Scan for the cell matching the given text and deliver its (x, y) coordinate at center. 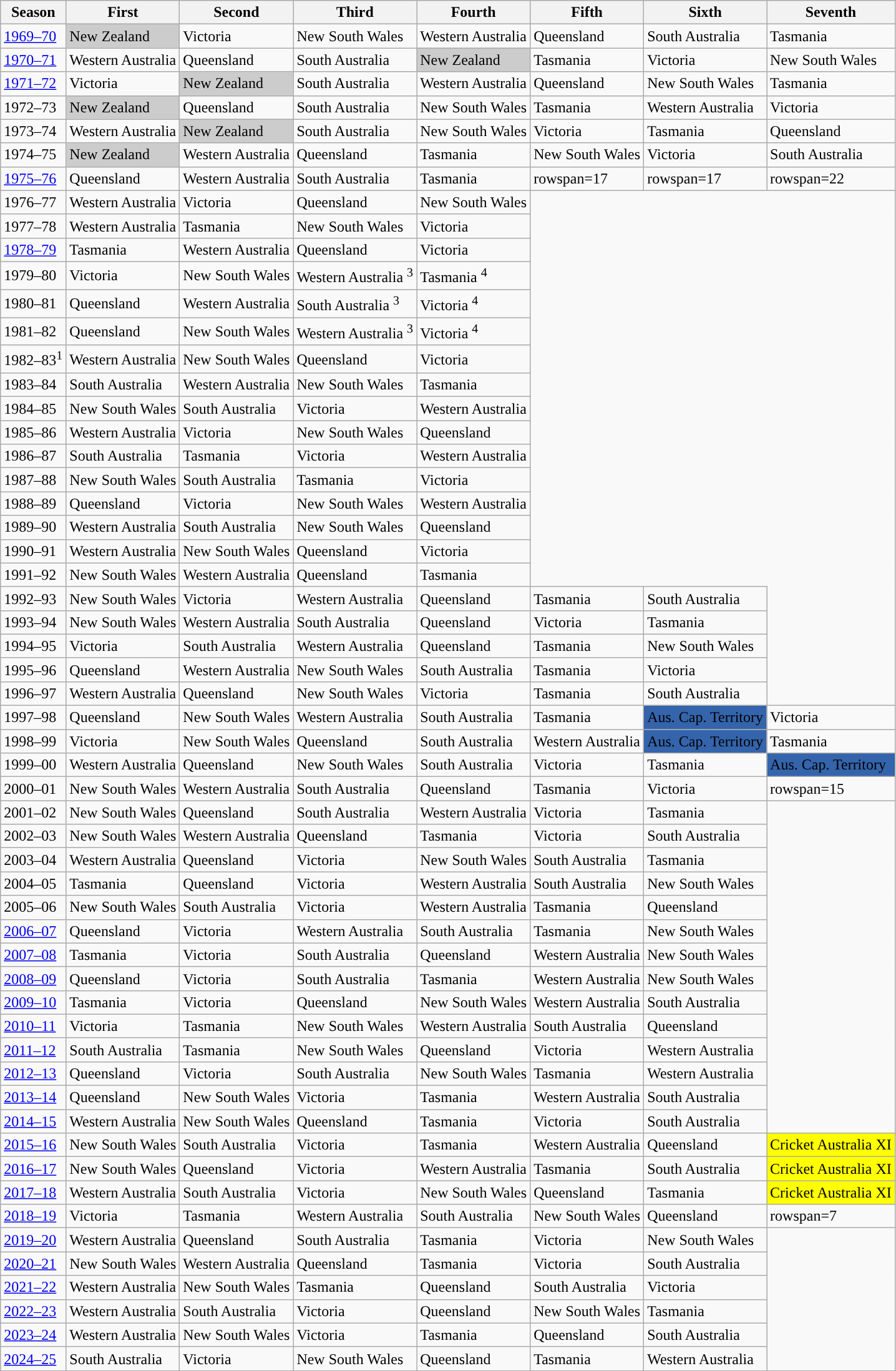
2016–17 (34, 1169)
1983–84 (34, 385)
Third (355, 12)
2006–07 (34, 931)
Sixth (705, 12)
2004–05 (34, 884)
2007–08 (34, 955)
1992–93 (34, 598)
2005–06 (34, 907)
1998–99 (34, 741)
2023–24 (34, 1335)
2017–18 (34, 1193)
Tasmania 4 (474, 276)
2014–15 (34, 1121)
2022–23 (34, 1311)
1973–74 (34, 131)
1980–81 (34, 303)
1986–87 (34, 456)
rowspan=22 (831, 178)
1990–91 (34, 551)
1970–71 (34, 60)
1994–95 (34, 646)
1989–90 (34, 527)
1972–73 (34, 107)
1999–00 (34, 765)
2002–03 (34, 836)
2021–22 (34, 1287)
1975–76 (34, 178)
1991–92 (34, 575)
1974–75 (34, 155)
2008–09 (34, 978)
Fifth (587, 12)
Season (34, 12)
1988–89 (34, 504)
2020–21 (34, 1264)
2001–02 (34, 812)
2013–14 (34, 1098)
First (123, 12)
rowspan=15 (831, 789)
2012–13 (34, 1073)
1985–86 (34, 432)
2009–10 (34, 1002)
1997–98 (34, 718)
1993–94 (34, 622)
Seventh (831, 12)
2010–11 (34, 1026)
Second (236, 12)
1969–70 (34, 36)
1971–72 (34, 84)
2018–19 (34, 1216)
1981–82 (34, 332)
1978–79 (34, 250)
2000–01 (34, 789)
1995–96 (34, 670)
1982–831 (34, 359)
1977–78 (34, 226)
South Australia 3 (355, 303)
Fourth (474, 12)
2019–20 (34, 1240)
2011–12 (34, 1050)
1987–88 (34, 480)
rowspan=7 (831, 1216)
2024–25 (34, 1359)
1979–80 (34, 276)
1976–77 (34, 202)
2003–04 (34, 860)
1984–85 (34, 409)
2015–16 (34, 1145)
1996–97 (34, 693)
